Capture the cell that displays the provided text and extract its [x, y] central coordinate. 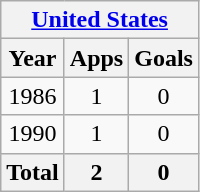
United States [100, 20]
Total [33, 172]
2 [96, 172]
1990 [33, 134]
Apps [96, 58]
1986 [33, 96]
Goals [164, 58]
Year [33, 58]
